From the cell containing the given text, extract its center point as (x, y) coordinate. 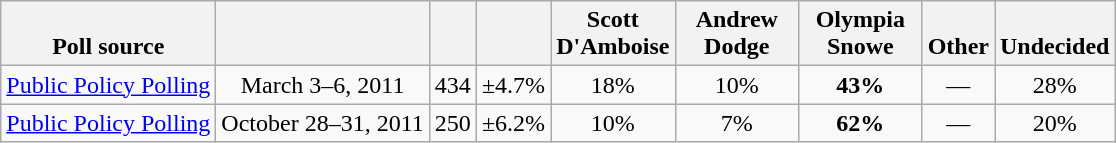
October 28–31, 2011 (322, 123)
Other (958, 34)
28% (1054, 85)
±4.7% (513, 85)
20% (1054, 123)
43% (861, 85)
Poll source (108, 34)
OlympiaSnowe (861, 34)
March 3–6, 2011 (322, 85)
62% (861, 123)
18% (613, 85)
AndrewDodge (737, 34)
ScottD'Amboise (613, 34)
7% (737, 123)
250 (452, 123)
Undecided (1054, 34)
±6.2% (513, 123)
434 (452, 85)
